Return [x, y] of the center of cell containing provided text 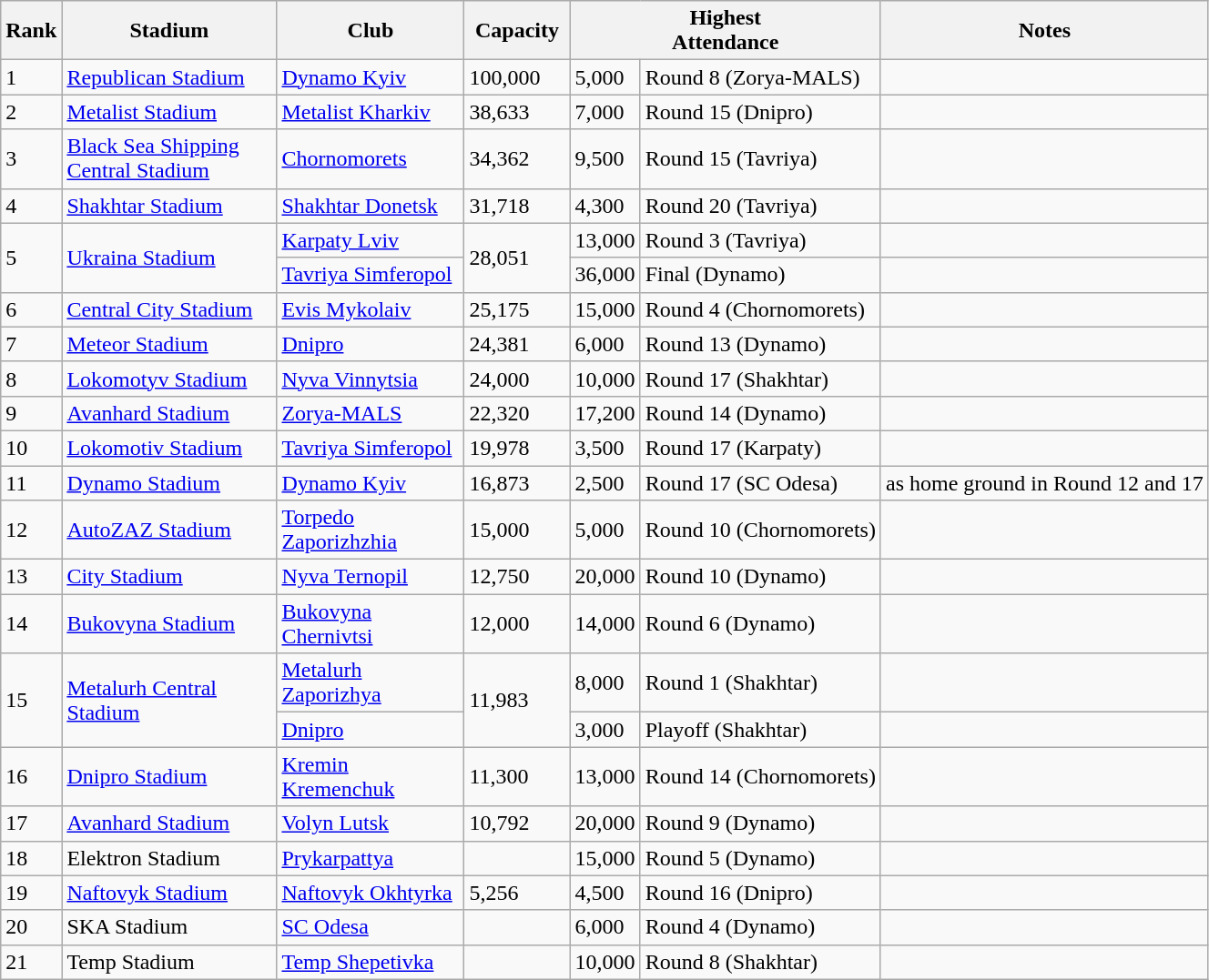
Lokomotiv Stadium [169, 448]
AutoZAZ Stadium [169, 530]
8,000 [604, 682]
Karpaty Lviv [371, 240]
12 [31, 530]
City Stadium [169, 577]
4,300 [604, 206]
Dynamo Stadium [169, 483]
Round 3 (Tavriya) [760, 240]
10,792 [517, 823]
22,320 [517, 413]
Meteor Stadium [169, 344]
Round 8 (Zorya-MALS) [760, 77]
Round 5 (Dynamo) [760, 858]
Torpedo Zaporizhzhia [371, 530]
19,978 [517, 448]
Round 4 (Dynamo) [760, 927]
6 [31, 309]
12,750 [517, 577]
34,362 [517, 158]
17,200 [604, 413]
Shakhtar Stadium [169, 206]
Republican Stadium [169, 77]
Bukovyna Chernivtsi [371, 624]
1 [31, 77]
Metalist Kharkiv [371, 112]
Black Sea Shipping Central Stadium [169, 158]
Round 17 (Karpaty) [760, 448]
5,256 [517, 893]
18 [31, 858]
Round 20 (Tavriya) [760, 206]
4,500 [604, 893]
Round 10 (Chornomorets) [760, 530]
Round 9 (Dynamo) [760, 823]
100,000 [517, 77]
Round 8 (Shakhtar) [760, 962]
7,000 [604, 112]
Metalurh Central Stadium [169, 701]
38,633 [517, 112]
15 [31, 701]
Round 17 (SC Odesa) [760, 483]
20 [31, 927]
Round 10 (Dynamo) [760, 577]
SC Odesa [371, 927]
Evis Mykolaiv [371, 309]
Metalist Stadium [169, 112]
Prykarpattya [371, 858]
9,500 [604, 158]
Central City Stadium [169, 309]
2,500 [604, 483]
11 [31, 483]
Round 6 (Dynamo) [760, 624]
Playoff (Shakhtar) [760, 730]
28,051 [517, 258]
Bukovyna Stadium [169, 624]
HighestAttendance [725, 31]
14 [31, 624]
Dnipro Stadium [169, 777]
Shakhtar Donetsk [371, 206]
Chornomorets [371, 158]
SKA Stadium [169, 927]
Volyn Lutsk [371, 823]
19 [31, 893]
Round 15 (Dnipro) [760, 112]
11,983 [517, 701]
5 [31, 258]
3,500 [604, 448]
Zorya-MALS [371, 413]
Temp Stadium [169, 962]
Round 1 (Shakhtar) [760, 682]
Rank [31, 31]
Round 4 (Chornomorets) [760, 309]
7 [31, 344]
as home ground in Round 12 and 17 [1044, 483]
25,175 [517, 309]
Metalurh Zaporizhya [371, 682]
Kremin Kremenchuk [371, 777]
Round 14 (Chornomorets) [760, 777]
Temp Shepetivka [371, 962]
Naftovyk Stadium [169, 893]
Capacity [517, 31]
9 [31, 413]
Elektron Stadium [169, 858]
4 [31, 206]
Lokomotyv Stadium [169, 379]
17 [31, 823]
Nyva Vinnytsia [371, 379]
8 [31, 379]
16 [31, 777]
11,300 [517, 777]
Club [371, 31]
Round 13 (Dynamo) [760, 344]
2 [31, 112]
Notes [1044, 31]
Nyva Ternopil [371, 577]
13 [31, 577]
Round 14 (Dynamo) [760, 413]
Ukraina Stadium [169, 258]
3,000 [604, 730]
Round 17 (Shakhtar) [760, 379]
10 [31, 448]
24,000 [517, 379]
3 [31, 158]
Naftovyk Okhtyrka [371, 893]
Round 16 (Dnipro) [760, 893]
16,873 [517, 483]
Stadium [169, 31]
12,000 [517, 624]
14,000 [604, 624]
36,000 [604, 275]
Round 15 (Tavriya) [760, 158]
21 [31, 962]
Final (Dynamo) [760, 275]
24,381 [517, 344]
31,718 [517, 206]
